Pinpoint the cell where the given text exists, returning its (x, y) midpoint coordinate. 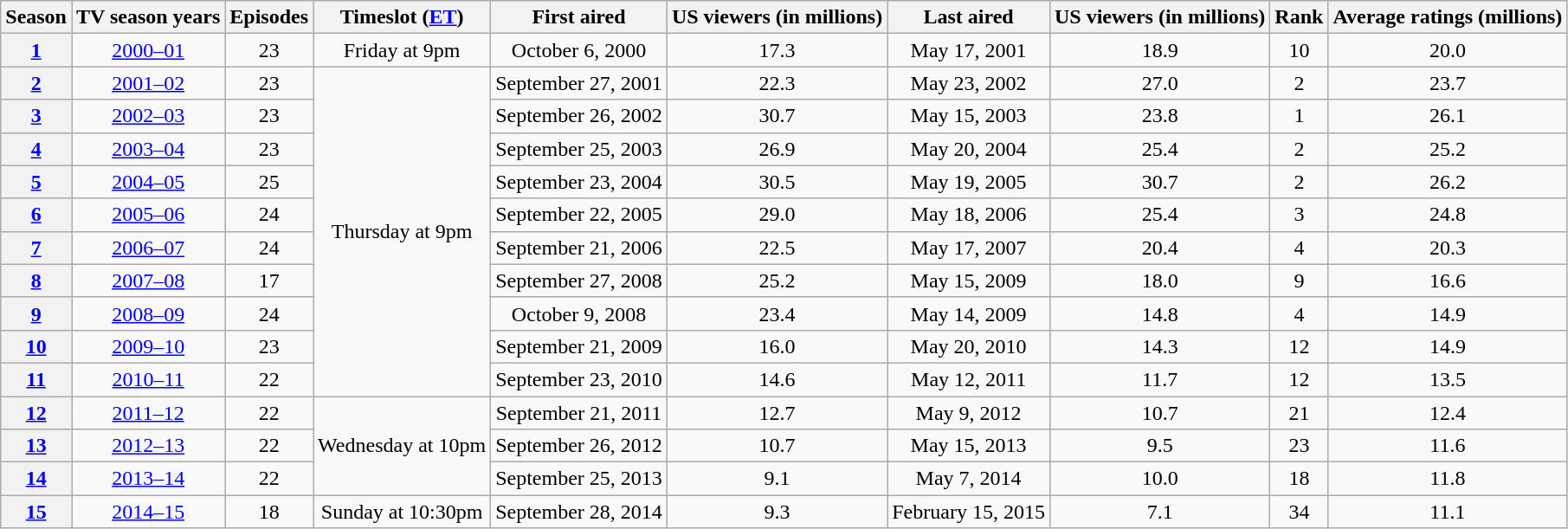
20.4 (1159, 248)
September 21, 2009 (579, 346)
May 15, 2009 (969, 281)
May 17, 2007 (969, 248)
Season (36, 17)
10.0 (1159, 479)
20.3 (1448, 248)
11.8 (1448, 479)
2007–08 (147, 281)
22.5 (777, 248)
October 9, 2008 (579, 313)
16.0 (777, 346)
16.6 (1448, 281)
September 23, 2004 (579, 182)
September 28, 2014 (579, 512)
May 20, 2004 (969, 149)
2010–11 (147, 379)
30.5 (777, 182)
27.0 (1159, 83)
23.7 (1448, 83)
2011–12 (147, 413)
2000–01 (147, 50)
Last aired (969, 17)
8 (36, 281)
September 25, 2003 (579, 149)
2002–03 (147, 116)
Thursday at 9pm (402, 232)
23.8 (1159, 116)
May 15, 2013 (969, 446)
2003–04 (147, 149)
2005–06 (147, 215)
Timeslot (ET) (402, 17)
2009–10 (147, 346)
Average ratings (millions) (1448, 17)
23.4 (777, 313)
September 21, 2011 (579, 413)
2004–05 (147, 182)
May 18, 2006 (969, 215)
February 15, 2015 (969, 512)
26.2 (1448, 182)
TV season years (147, 17)
Friday at 9pm (402, 50)
September 25, 2013 (579, 479)
9.5 (1159, 446)
September 27, 2001 (579, 83)
11.6 (1448, 446)
May 17, 2001 (969, 50)
May 14, 2009 (969, 313)
21 (1299, 413)
September 26, 2002 (579, 116)
22.3 (777, 83)
12.7 (777, 413)
24.8 (1448, 215)
11.7 (1159, 379)
17.3 (777, 50)
Wednesday at 10pm (402, 446)
14 (36, 479)
9.1 (777, 479)
May 9, 2012 (969, 413)
5 (36, 182)
14.3 (1159, 346)
9.3 (777, 512)
26.1 (1448, 116)
25 (269, 182)
2008–09 (147, 313)
First aired (579, 17)
2014–15 (147, 512)
11.1 (1448, 512)
September 21, 2006 (579, 248)
15 (36, 512)
17 (269, 281)
May 23, 2002 (969, 83)
34 (1299, 512)
18.9 (1159, 50)
2006–07 (147, 248)
May 12, 2011 (969, 379)
11 (36, 379)
2001–02 (147, 83)
May 19, 2005 (969, 182)
September 22, 2005 (579, 215)
May 7, 2014 (969, 479)
29.0 (777, 215)
14.6 (777, 379)
Rank (1299, 17)
20.0 (1448, 50)
6 (36, 215)
May 20, 2010 (969, 346)
14.8 (1159, 313)
October 6, 2000 (579, 50)
Episodes (269, 17)
7 (36, 248)
2013–14 (147, 479)
September 27, 2008 (579, 281)
May 15, 2003 (969, 116)
7.1 (1159, 512)
2012–13 (147, 446)
18.0 (1159, 281)
September 26, 2012 (579, 446)
13.5 (1448, 379)
September 23, 2010 (579, 379)
13 (36, 446)
12.4 (1448, 413)
26.9 (777, 149)
Sunday at 10:30pm (402, 512)
